Find where the given text appears and provide that cell's center as [X, Y] coordinate. 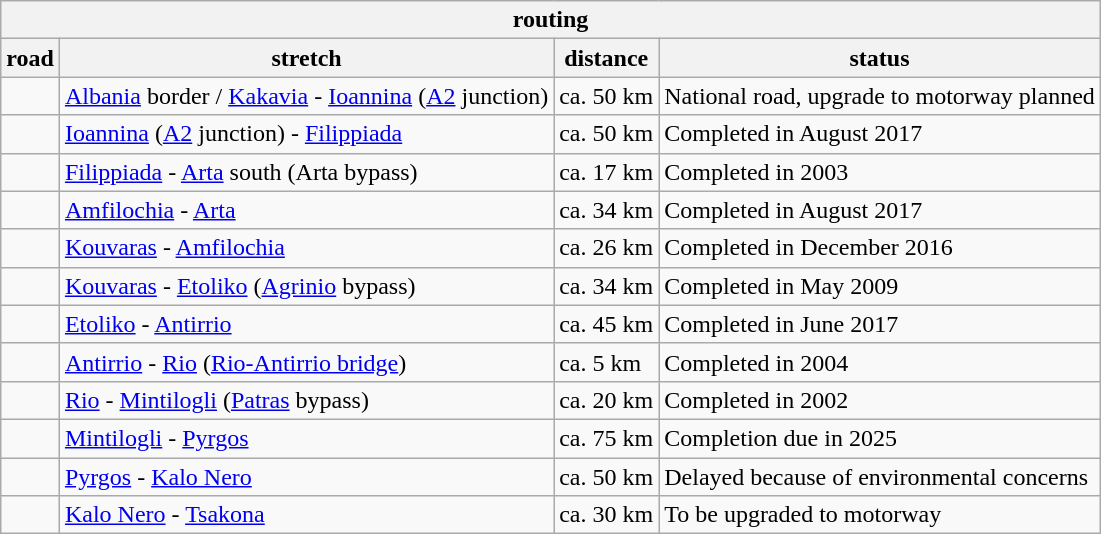
Pyrgos - Kalo Nero [306, 477]
Kouvaras - Etoliko (Agrinio bypass) [306, 286]
Etoliko - Antirrio [306, 324]
stretch [306, 58]
Filippiada - Arta south (Arta bypass) [306, 172]
Completion due in 2025 [880, 438]
Kalo Nero - Tsakona [306, 515]
ca. 5 km [606, 362]
road [30, 58]
Completed in June 2017 [880, 324]
ca. 17 km [606, 172]
Completed in December 2016 [880, 248]
Albania border / Kakavia - Ioannina (A2 junction) [306, 96]
Completed in 2002 [880, 400]
Delayed because of environmental concerns [880, 477]
distance [606, 58]
ca. 30 km [606, 515]
To be upgraded to motorway [880, 515]
ca. 45 km [606, 324]
Mintilogli - Pyrgos [306, 438]
National road, upgrade to motorway planned [880, 96]
Rio - Mintilogli (Patras bypass) [306, 400]
status [880, 58]
Antirrio - Rio (Rio-Antirrio bridge) [306, 362]
ca. 75 km [606, 438]
Completed in May 2009 [880, 286]
Amfilochia - Arta [306, 210]
routing [551, 20]
Kouvaras - Amfilochia [306, 248]
Completed in 2003 [880, 172]
ca. 20 km [606, 400]
Ioannina (A2 junction) - Filippiada [306, 134]
Completed in 2004 [880, 362]
ca. 26 km [606, 248]
